Find where the given text appears and provide that cell's center as (X, Y) coordinate. 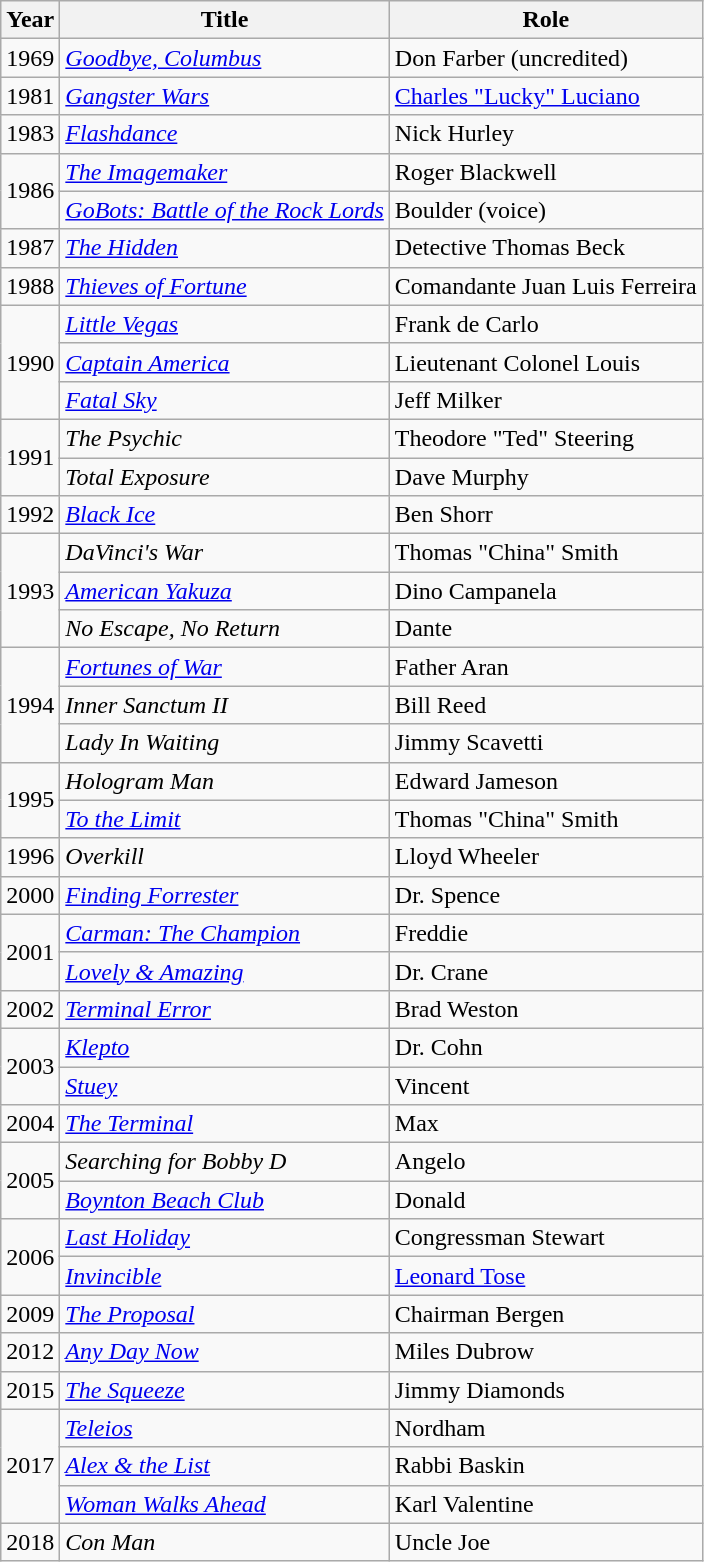
Frank de Carlo (546, 324)
2001 (30, 952)
Hologram Man (224, 781)
2000 (30, 895)
Dino Campanela (546, 591)
1986 (30, 191)
1991 (30, 457)
Dr. Crane (546, 971)
Detective Thomas Beck (546, 248)
Freddie (546, 933)
Role (546, 20)
Angelo (546, 1162)
1988 (30, 286)
Con Man (224, 1542)
Lieutenant Colonel Louis (546, 362)
Charles "Lucky" Luciano (546, 96)
Lady In Waiting (224, 743)
No Escape, No Return (224, 629)
Congressman Stewart (546, 1238)
Overkill (224, 857)
Thieves of Fortune (224, 286)
The Imagemaker (224, 172)
Total Exposure (224, 477)
1993 (30, 591)
The Hidden (224, 248)
Boynton Beach Club (224, 1200)
2005 (30, 1181)
Little Vegas (224, 324)
Miles Dubrow (546, 1352)
Flashdance (224, 134)
Dante (546, 629)
Theodore "Ted" Steering (546, 438)
To the Limit (224, 819)
Nick Hurley (546, 134)
Teleios (224, 1428)
Inner Sanctum II (224, 705)
Alex & the List (224, 1466)
2015 (30, 1390)
1969 (30, 58)
2006 (30, 1257)
Leonard Tose (546, 1276)
Stuey (224, 1085)
Dr. Cohn (546, 1047)
Chairman Bergen (546, 1314)
1992 (30, 515)
Jeff Milker (546, 400)
Gangster Wars (224, 96)
2002 (30, 1009)
Donald (546, 1200)
1990 (30, 362)
Jimmy Diamonds (546, 1390)
Black Ice (224, 515)
GoBots: Battle of the Rock Lords (224, 210)
Finding Forrester (224, 895)
Dr. Spence (546, 895)
Roger Blackwell (546, 172)
The Psychic (224, 438)
The Squeeze (224, 1390)
1983 (30, 134)
Terminal Error (224, 1009)
Edward Jameson (546, 781)
Vincent (546, 1085)
Title (224, 20)
Last Holiday (224, 1238)
1981 (30, 96)
American Yakuza (224, 591)
Dave Murphy (546, 477)
1995 (30, 800)
Klepto (224, 1047)
1994 (30, 705)
Bill Reed (546, 705)
Year (30, 20)
Don Farber (uncredited) (546, 58)
Lloyd Wheeler (546, 857)
Fatal Sky (224, 400)
2003 (30, 1066)
Boulder (voice) (546, 210)
2009 (30, 1314)
2004 (30, 1124)
The Terminal (224, 1124)
1987 (30, 248)
Jimmy Scavetti (546, 743)
Rabbi Baskin (546, 1466)
Woman Walks Ahead (224, 1504)
Brad Weston (546, 1009)
Goodbye, Columbus (224, 58)
Nordham (546, 1428)
Lovely & Amazing (224, 971)
1996 (30, 857)
Karl Valentine (546, 1504)
Fortunes of War (224, 667)
2012 (30, 1352)
The Proposal (224, 1314)
Carman: The Champion (224, 933)
Father Aran (546, 667)
2018 (30, 1542)
2017 (30, 1466)
Comandante Juan Luis Ferreira (546, 286)
Ben Shorr (546, 515)
Uncle Joe (546, 1542)
DaVinci's War (224, 553)
Searching for Bobby D (224, 1162)
Max (546, 1124)
Invincible (224, 1276)
Any Day Now (224, 1352)
Captain America (224, 362)
